Identify which cell holds the provided text, then report its (x, y) central coordinate. 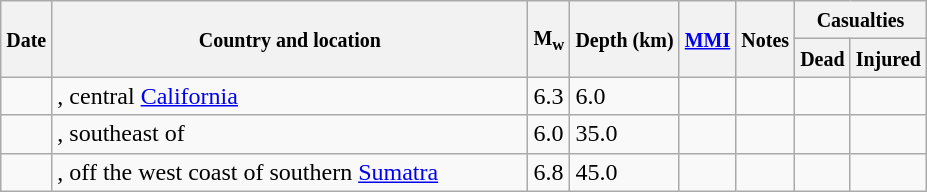
45.0 (624, 172)
6.3 (549, 96)
Casualties (861, 20)
, off the west coast of southern Sumatra (290, 172)
Mw (549, 39)
35.0 (624, 134)
Date (26, 39)
, southeast of (290, 134)
Country and location (290, 39)
6.8 (549, 172)
Depth (km) (624, 39)
, central California (290, 96)
Injured (888, 58)
MMI (708, 39)
Dead (823, 58)
Notes (766, 39)
